Output the (x, y) coordinate of the center of the cell containing the given text.  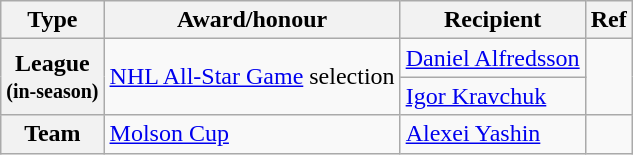
Molson Cup (252, 134)
Ref (608, 20)
League(in-season) (52, 77)
Recipient (492, 20)
Award/honour (252, 20)
Team (52, 134)
Igor Kravchuk (492, 96)
Daniel Alfredsson (492, 58)
Type (52, 20)
Alexei Yashin (492, 134)
NHL All-Star Game selection (252, 77)
